Provide the [X, Y] coordinate of the cell's center where the given text is located.  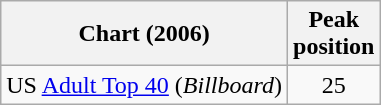
US Adult Top 40 (Billboard) [144, 85]
25 [334, 85]
Peakposition [334, 34]
Chart (2006) [144, 34]
